For the text-containing cell, return its midpoint in (X, Y) coordinate format. 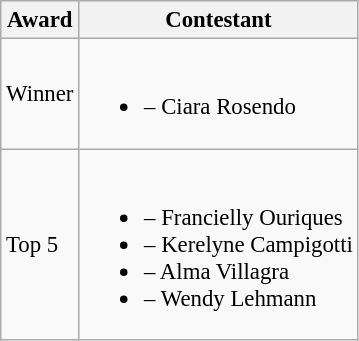
– Francielly Ouriques – Kerelyne Campigotti – Alma Villagra – Wendy Lehmann (218, 244)
Winner (40, 94)
Award (40, 20)
– Ciara Rosendo (218, 94)
Top 5 (40, 244)
Contestant (218, 20)
